Scan for the cell matching the given text and deliver its (x, y) coordinate at center. 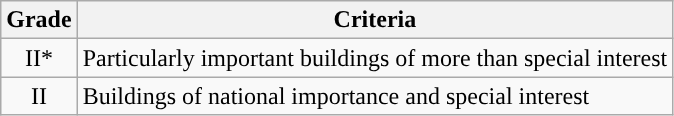
II (39, 96)
Particularly important buildings of more than special interest (375, 58)
II* (39, 58)
Criteria (375, 20)
Grade (39, 20)
Buildings of national importance and special interest (375, 96)
